Locate the cell with the specified text and output its [x, y] center coordinate. 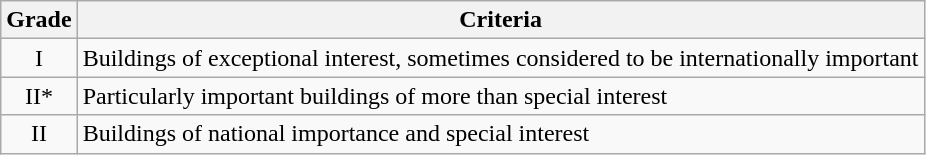
Buildings of exceptional interest, sometimes considered to be internationally important [500, 58]
I [39, 58]
Buildings of national importance and special interest [500, 134]
Criteria [500, 20]
II [39, 134]
Grade [39, 20]
Particularly important buildings of more than special interest [500, 96]
II* [39, 96]
